Determine the [x, y] coordinate at the center of the cell enclosing the given text.  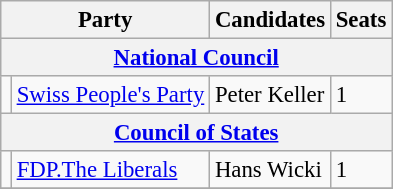
Party [106, 20]
FDP.The Liberals [110, 170]
National Council [196, 58]
Council of States [196, 133]
Hans Wicki [270, 170]
Swiss People's Party [110, 95]
Candidates [270, 20]
Seats [360, 20]
Peter Keller [270, 95]
